Search for the cell housing the specified text and yield its [X, Y] center coordinate. 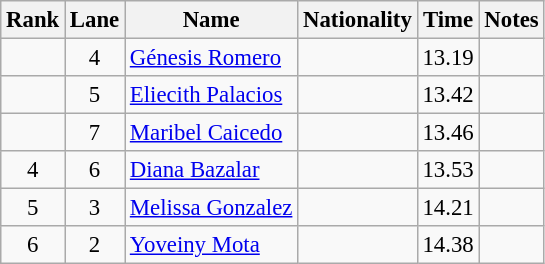
3 [95, 208]
Melissa Gonzalez [212, 208]
13.46 [448, 133]
Diana Bazalar [212, 170]
2 [95, 245]
Eliecith Palacios [212, 95]
Yoveiny Mota [212, 245]
13.19 [448, 58]
14.38 [448, 245]
13.42 [448, 95]
7 [95, 133]
Lane [95, 20]
Rank [33, 20]
13.53 [448, 170]
Time [448, 20]
14.21 [448, 208]
Nationality [358, 20]
Name [212, 20]
Maribel Caicedo [212, 133]
Notes [512, 20]
Génesis Romero [212, 58]
